Identify which cell holds the provided text, then report its [x, y] central coordinate. 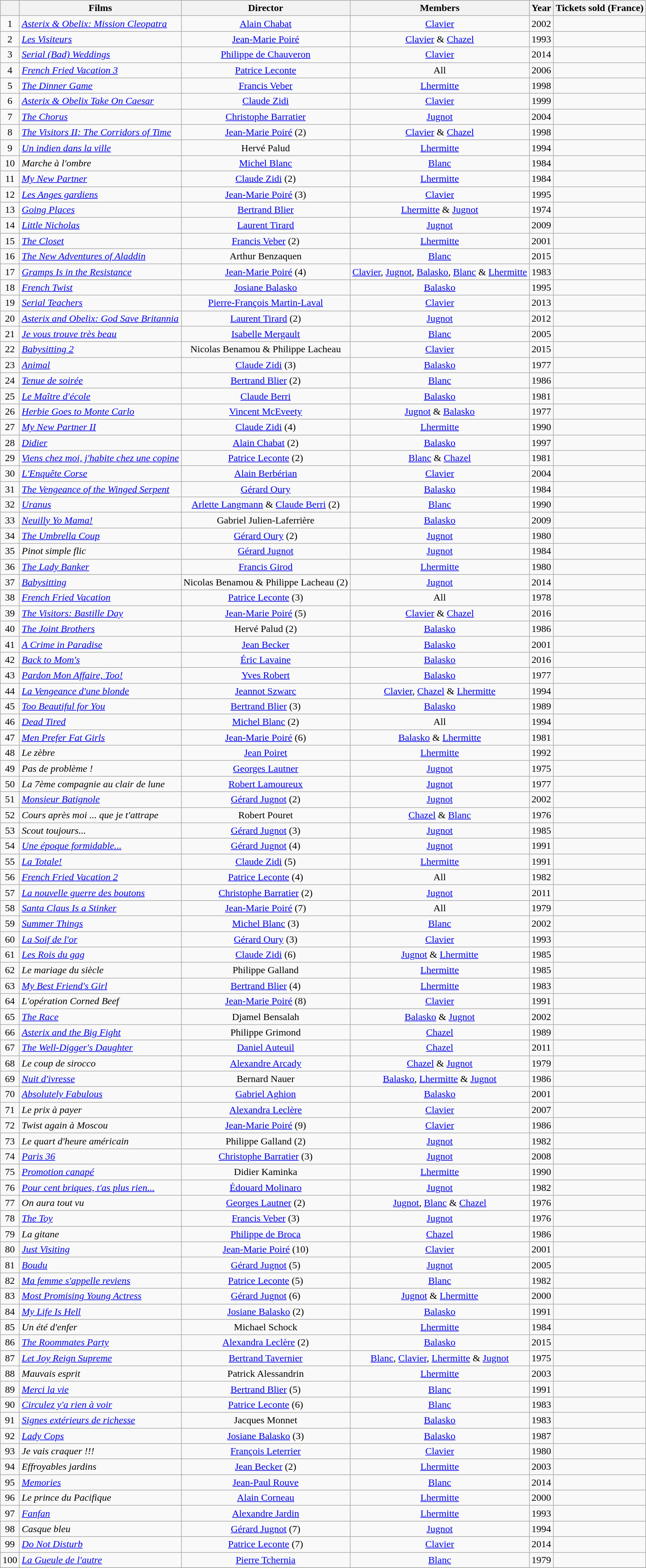
Djamel Bensalah [265, 1017]
37 [10, 582]
21 [10, 334]
Pardon Mon Affaire, Too! [100, 675]
Memories [100, 1482]
16 [10, 256]
Santa Claus Is a Stinker [100, 908]
1974 [542, 210]
Little Nicholas [100, 225]
4 [10, 70]
Jacques Monnet [265, 1420]
Films [100, 8]
Jean Becker (2) [265, 1467]
15 [10, 241]
Circulez y'a rien à voir [100, 1405]
8 [10, 132]
Tickets sold (France) [600, 8]
Asterix & Obelix Take On Caesar [100, 101]
Merci la vie [100, 1389]
Gabriel Julien-Laferrière [265, 520]
Clavier, Jugnot, Balasko, Blanc & Lhermitte [440, 272]
Gérard Oury (3) [265, 939]
Chazel & Jugnot [440, 1063]
77 [10, 1203]
Jean Becker [265, 644]
Daniel Auteuil [265, 1048]
6 [10, 101]
Philippe Galland [265, 970]
Jean-Marie Poiré (4) [265, 272]
La 7ème compagnie au clair de lune [100, 784]
Patrice Leconte (3) [265, 598]
28 [10, 442]
63 [10, 986]
74 [10, 1156]
Patrice Leconte (4) [265, 877]
Gérard Jugnot (4) [265, 846]
Just Visiting [100, 1250]
The Closet [100, 241]
84 [10, 1312]
14 [10, 225]
53 [10, 830]
Animal [100, 365]
7 [10, 117]
50 [10, 784]
79 [10, 1234]
71 [10, 1110]
Uranus [100, 505]
26 [10, 411]
Bernard Nauer [265, 1079]
My Life Is Hell [100, 1312]
Les Visiteurs [100, 39]
51 [10, 799]
Éric Lavaine [265, 660]
French Twist [100, 287]
13 [10, 210]
Gérard Jugnot (6) [265, 1296]
2007 [542, 1110]
43 [10, 675]
Gérard Oury (2) [265, 536]
Bertrand Blier (4) [265, 986]
Year [542, 8]
Most Promising Young Actress [100, 1296]
Men Prefer Fat Girls [100, 738]
Jean-Marie Poiré (5) [265, 613]
La Totale! [100, 861]
Laurent Tirard (2) [265, 318]
The Visitors II: The Corridors of Time [100, 132]
Arthur Benzaquen [265, 256]
Philippe de Chauveron [265, 55]
9 [10, 148]
2008 [542, 1156]
89 [10, 1389]
Clavier, Chazel & Lhermitte [440, 691]
La Gueule de l'autre [100, 1560]
83 [10, 1296]
59 [10, 923]
Gérard Jugnot [265, 551]
2006 [542, 70]
La Vengeance d'une blonde [100, 691]
The Joint Brothers [100, 629]
46 [10, 722]
36 [10, 567]
Herbie Goes to Monte Carlo [100, 411]
Patrice Leconte (2) [265, 458]
Jean-Marie Poiré (3) [265, 194]
The Dinner Game [100, 86]
100 [10, 1560]
Neuilly Yo Mama! [100, 520]
Ma femme s'appelle reviens [100, 1281]
Gramps Is in the Resistance [100, 272]
1992 [542, 753]
Pierre-François Martin-Laval [265, 303]
Balasko, Lhermitte & Jugnot [440, 1079]
81 [10, 1265]
Francis Veber (2) [265, 241]
Francis Veber (3) [265, 1219]
17 [10, 272]
66 [10, 1032]
Claude Zidi (4) [265, 427]
Édouard Molinaro [265, 1188]
31 [10, 489]
Georges Lautner [265, 769]
Balasko & Lhermitte [440, 738]
30 [10, 474]
Je vais craquer !!! [100, 1451]
10 [10, 163]
Jean-Marie Poiré (7) [265, 908]
The Chorus [100, 117]
23 [10, 365]
The Vengeance of the Winged Serpent [100, 489]
The Lady Banker [100, 567]
Josiane Balasko [265, 287]
Claude Zidi [265, 101]
Philippe de Broca [265, 1234]
Un indien dans la ville [100, 148]
Le Maître d'école [100, 396]
Michel Blanc [265, 163]
91 [10, 1420]
Patrice Leconte (5) [265, 1281]
92 [10, 1435]
Claude Zidi (2) [265, 179]
Vincent McEveety [265, 411]
34 [10, 536]
62 [10, 970]
Balasko & Jugnot [440, 1017]
35 [10, 551]
The New Adventures of Aladdin [100, 256]
2012 [542, 318]
2013 [542, 303]
Absolutely Fabulous [100, 1094]
75 [10, 1172]
11 [10, 179]
Alexandra Leclère (2) [265, 1343]
Pinot simple flic [100, 551]
Le zèbre [100, 753]
Asterix and the Big Fight [100, 1032]
Summer Things [100, 923]
54 [10, 846]
2 [10, 39]
Tenue de soirée [100, 380]
Michael Schock [265, 1327]
Boudu [100, 1265]
1987 [542, 1435]
Les Rois du gag [100, 955]
68 [10, 1063]
Didier [100, 442]
65 [10, 1017]
Jean-Marie Poiré [265, 39]
Alain Berbérian [265, 474]
98 [10, 1529]
45 [10, 707]
The Roommates Party [100, 1343]
Viens chez moi, j'habite chez une copine [100, 458]
Pas de problème ! [100, 769]
My Best Friend's Girl [100, 986]
1999 [542, 101]
Back to Mom's [100, 660]
Marche à l'ombre [100, 163]
Michel Blanc (3) [265, 923]
Too Beautiful for You [100, 707]
Fanfan [100, 1513]
Gabriel Aghion [265, 1094]
Monsieur Batignole [100, 799]
32 [10, 505]
Alexandre Arcady [265, 1063]
Le prix à payer [100, 1110]
Christophe Barratier (3) [265, 1156]
73 [10, 1141]
Alain Chabat [265, 24]
La Soif de l'or [100, 939]
Hervé Palud [265, 148]
Yves Robert [265, 675]
58 [10, 908]
93 [10, 1451]
1 [10, 24]
76 [10, 1188]
The Well-Digger's Daughter [100, 1048]
Mauvais esprit [100, 1374]
Babysitting 2 [100, 349]
24 [10, 380]
Lhermitte & Jugnot [440, 210]
5 [10, 86]
90 [10, 1405]
Georges Lautner (2) [265, 1203]
The Toy [100, 1219]
Dead Tired [100, 722]
On aura tout vu [100, 1203]
Pierre Tchernia [265, 1560]
Serial (Bad) Weddings [100, 55]
64 [10, 1001]
Robert Pouret [265, 815]
82 [10, 1281]
Le mariage du siècle [100, 970]
25 [10, 396]
44 [10, 691]
Laurent Tirard [265, 225]
Paris 36 [100, 1156]
Gérard Jugnot (7) [265, 1529]
Signes extérieurs de richesse [100, 1420]
Francis Veber [265, 86]
Gérard Oury [265, 489]
18 [10, 287]
Patrice Leconte (6) [265, 1405]
Philippe Galland (2) [265, 1141]
François Leterrier [265, 1451]
Claude Zidi (3) [265, 365]
Jean-Marie Poiré (6) [265, 738]
48 [10, 753]
Gérard Jugnot (5) [265, 1265]
Lady Cops [100, 1435]
80 [10, 1250]
Arlette Langmann & Claude Berri (2) [265, 505]
The Umbrella Coup [100, 536]
Claude Zidi (6) [265, 955]
Josiane Balasko (2) [265, 1312]
Claude Berri [265, 396]
L'opération Corned Beef [100, 1001]
Claude Zidi (5) [265, 861]
41 [10, 644]
38 [10, 598]
96 [10, 1498]
Babysitting [100, 582]
Jean-Paul Rouve [265, 1482]
69 [10, 1079]
Members [440, 8]
Robert Lamoureux [265, 784]
1997 [542, 442]
Cours après moi ... que je t'attrape [100, 815]
Jean Poiret [265, 753]
Blanc, Clavier, Lhermitte & Jugnot [440, 1358]
86 [10, 1343]
99 [10, 1544]
Casque bleu [100, 1529]
Nicolas Benamou & Philippe Lacheau (2) [265, 582]
95 [10, 1482]
Le coup de sirocco [100, 1063]
29 [10, 458]
20 [10, 318]
12 [10, 194]
88 [10, 1374]
55 [10, 861]
Francis Girod [265, 567]
61 [10, 955]
Going Places [100, 210]
Je vous trouve très beau [100, 334]
97 [10, 1513]
Promotion canapé [100, 1172]
Alain Corneau [265, 1498]
Serial Teachers [100, 303]
Le prince du Pacifique [100, 1498]
39 [10, 613]
Bertrand Blier [265, 210]
Pour cent briques, t'as plus rien... [100, 1188]
L'Enquête Corse [100, 474]
94 [10, 1467]
The Race [100, 1017]
Michel Blanc (2) [265, 722]
78 [10, 1219]
Do Not Disturb [100, 1544]
Alexandre Jardin [265, 1513]
Philippe Grimond [265, 1032]
Bertrand Blier (2) [265, 380]
3 [10, 55]
Asterix and Obelix: God Save Britannia [100, 318]
Bertrand Tavernier [265, 1358]
Bertrand Blier (5) [265, 1389]
Nuit d'ivresse [100, 1079]
Alexandra Leclère [265, 1110]
My New Partner [100, 179]
Director [265, 8]
Les Anges gardiens [100, 194]
Jugnot, Blanc & Chazel [440, 1203]
57 [10, 892]
72 [10, 1125]
60 [10, 939]
Jean-Marie Poiré (10) [265, 1250]
Un été d'enfer [100, 1327]
Jean-Marie Poiré (9) [265, 1125]
85 [10, 1327]
49 [10, 769]
Effroyables jardins [100, 1467]
The Visitors: Bastille Day [100, 613]
19 [10, 303]
27 [10, 427]
French Fried Vacation [100, 598]
My New Partner II [100, 427]
Hervé Palud (2) [265, 629]
La nouvelle guerre des boutons [100, 892]
Let Joy Reign Supreme [100, 1358]
Josiane Balasko (3) [265, 1435]
Patrice Leconte [265, 70]
French Fried Vacation 2 [100, 877]
47 [10, 738]
52 [10, 815]
Patrice Leconte (7) [265, 1544]
70 [10, 1094]
33 [10, 520]
67 [10, 1048]
Jugnot & Balasko [440, 411]
Twist again à Moscou [100, 1125]
Blanc & Chazel [440, 458]
Jean-Marie Poiré (2) [265, 132]
Alain Chabat (2) [265, 442]
French Fried Vacation 3 [100, 70]
Gérard Jugnot (3) [265, 830]
A Crime in Paradise [100, 644]
87 [10, 1358]
56 [10, 877]
Christophe Barratier (2) [265, 892]
42 [10, 660]
Chazel & Blanc [440, 815]
40 [10, 629]
Isabelle Mergault [265, 334]
Gérard Jugnot (2) [265, 799]
Bertrand Blier (3) [265, 707]
Le quart d'heure américain [100, 1141]
Patrick Alessandrin [265, 1374]
Christophe Barratier [265, 117]
Asterix & Obelix: Mission Cleopatra [100, 24]
Scout toujours... [100, 830]
Jeannot Szwarc [265, 691]
Jean-Marie Poiré (8) [265, 1001]
1978 [542, 598]
Une époque formidable... [100, 846]
Nicolas Benamou & Philippe Lacheau [265, 349]
Didier Kaminka [265, 1172]
La gitane [100, 1234]
22 [10, 349]
